Pinpoint the cell where the given text exists, returning its (X, Y) midpoint coordinate. 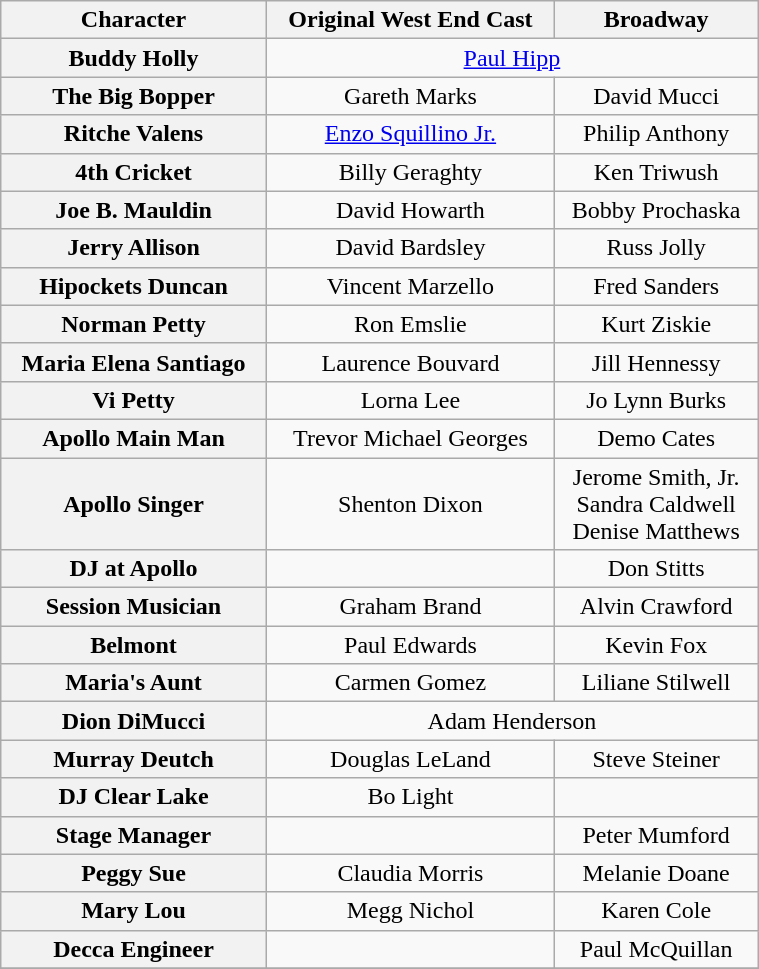
Decca Engineer (134, 949)
Original West End Cast (410, 20)
Billy Geraghty (410, 172)
Dion DiMucci (134, 721)
Jerry Allison (134, 248)
Ritche Valens (134, 134)
Mary Lou (134, 911)
David Howarth (410, 210)
Character (134, 20)
Graham Brand (410, 607)
Claudia Morris (410, 873)
Karen Cole (656, 911)
Ken Triwush (656, 172)
Belmont (134, 645)
David Bardsley (410, 248)
Peggy Sue (134, 873)
Gareth Marks (410, 96)
Jo Lynn Burks (656, 400)
DJ Clear Lake (134, 797)
Megg Nichol (410, 911)
Broadway (656, 20)
Shenton Dixon (410, 504)
Philip Anthony (656, 134)
Murray Deutch (134, 759)
Jerome Smith, Jr.Sandra CaldwellDenise Matthews (656, 504)
Session Musician (134, 607)
Joe B. Mauldin (134, 210)
Enzo Squillino Jr. (410, 134)
Lorna Lee (410, 400)
Ron Emslie (410, 324)
David Mucci (656, 96)
Maria Elena Santiago (134, 362)
Apollo Singer (134, 504)
Hipockets Duncan (134, 286)
Paul Hipp (512, 58)
Don Stitts (656, 569)
Buddy Holly (134, 58)
The Big Bopper (134, 96)
Jill Hennessy (656, 362)
Paul McQuillan (656, 949)
Steve Steiner (656, 759)
Adam Henderson (512, 721)
Fred Sanders (656, 286)
Maria's Aunt (134, 683)
Melanie Doane (656, 873)
Peter Mumford (656, 835)
Douglas LeLand (410, 759)
Carmen Gomez (410, 683)
Vi Petty (134, 400)
Norman Petty (134, 324)
Vincent Marzello (410, 286)
Laurence Bouvard (410, 362)
Stage Manager (134, 835)
Bobby Prochaska (656, 210)
Liliane Stilwell (656, 683)
Kurt Ziskie (656, 324)
Paul Edwards (410, 645)
Apollo Main Man (134, 438)
Alvin Crawford (656, 607)
DJ at Apollo (134, 569)
Kevin Fox (656, 645)
Trevor Michael Georges (410, 438)
Demo Cates (656, 438)
Bo Light (410, 797)
Russ Jolly (656, 248)
4th Cricket (134, 172)
